Identify which cell holds the provided text, then report its [X, Y] central coordinate. 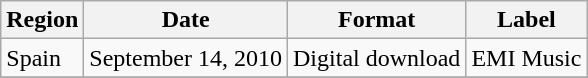
EMI Music [526, 58]
Digital download [377, 58]
September 14, 2010 [186, 58]
Format [377, 20]
Date [186, 20]
Label [526, 20]
Region [42, 20]
Spain [42, 58]
